Output the (x, y) coordinate of the center of the cell containing the given text.  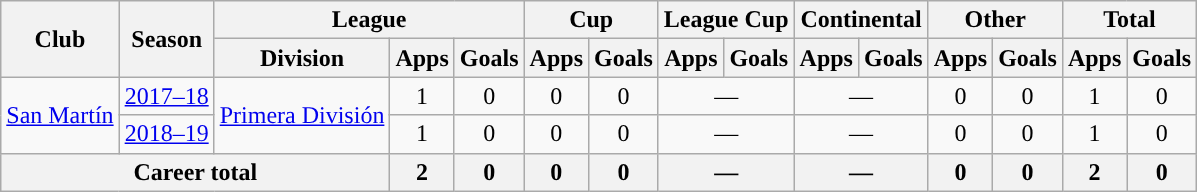
Division (302, 58)
Career total (196, 172)
League Cup (726, 20)
2018–19 (166, 134)
League (369, 20)
Primera División (302, 115)
Cup (591, 20)
Season (166, 39)
Other (995, 20)
Continental (861, 20)
San Martín (60, 115)
Club (60, 39)
2017–18 (166, 96)
Total (1129, 20)
